Return the (x, y) coordinate for the center point of the cell that contains the specified text.  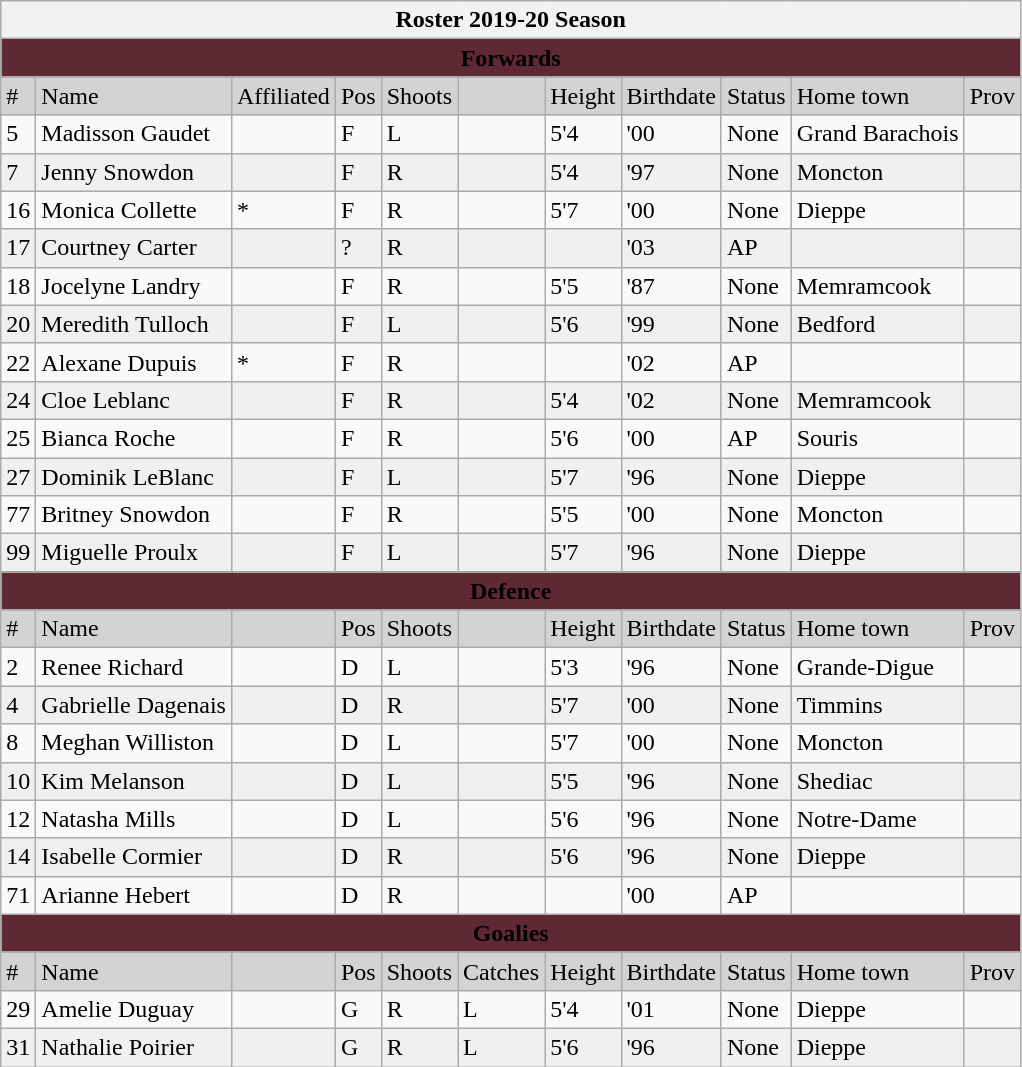
Amelie Duguay (134, 1009)
Nathalie Poirier (134, 1047)
Timmins (878, 705)
Natasha Mills (134, 819)
7 (18, 172)
Courtney Carter (134, 248)
Miguelle Proulx (134, 553)
Bianca Roche (134, 438)
'03 (671, 248)
Jenny Snowdon (134, 172)
Notre-Dame (878, 819)
31 (18, 1047)
'87 (671, 286)
16 (18, 210)
4 (18, 705)
17 (18, 248)
10 (18, 781)
77 (18, 515)
Meredith Tulloch (134, 324)
Kim Melanson (134, 781)
5 (18, 134)
27 (18, 477)
Cloe Leblanc (134, 400)
Affiliated (283, 96)
Alexane Dupuis (134, 362)
20 (18, 324)
Renee Richard (134, 667)
Jocelyne Landry (134, 286)
99 (18, 553)
Goalies (511, 933)
8 (18, 743)
24 (18, 400)
25 (18, 438)
? (358, 248)
Shediac (878, 781)
22 (18, 362)
14 (18, 857)
12 (18, 819)
Grand Barachois (878, 134)
'99 (671, 324)
18 (18, 286)
5'3 (583, 667)
Defence (511, 591)
Monica Collette (134, 210)
Arianne Hebert (134, 895)
Madisson Gaudet (134, 134)
Isabelle Cormier (134, 857)
Catches (502, 971)
Forwards (511, 58)
Grande-Digue (878, 667)
Gabrielle Dagenais (134, 705)
'97 (671, 172)
Bedford (878, 324)
71 (18, 895)
Roster 2019-20 Season (511, 20)
Meghan Williston (134, 743)
Souris (878, 438)
'01 (671, 1009)
29 (18, 1009)
2 (18, 667)
Dominik LeBlanc (134, 477)
Britney Snowdon (134, 515)
